For the text-containing cell, return its midpoint in (X, Y) coordinate format. 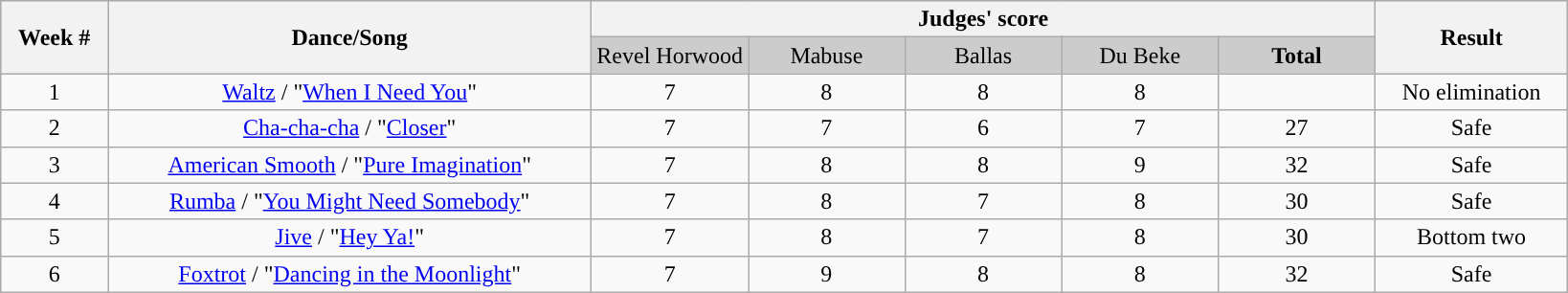
Foxtrot / "Dancing in the Moonlight" (348, 274)
Rumba / "You Might Need Somebody" (348, 201)
No elimination (1470, 92)
Mabuse (827, 56)
Du Beke (1140, 56)
Revel Horwood (670, 56)
Judges' score (984, 19)
Jive / "Hey Ya!" (348, 237)
4 (55, 201)
Week # (55, 37)
2 (55, 128)
Bottom two (1470, 237)
Cha-cha-cha / "Closer" (348, 128)
27 (1297, 128)
Total (1297, 56)
3 (55, 165)
5 (55, 237)
Dance/Song (348, 37)
Waltz / "When I Need You" (348, 92)
American Smooth / "Pure Imagination" (348, 165)
Ballas (983, 56)
1 (55, 92)
Result (1470, 37)
